Return (x, y) of the center of cell containing provided text 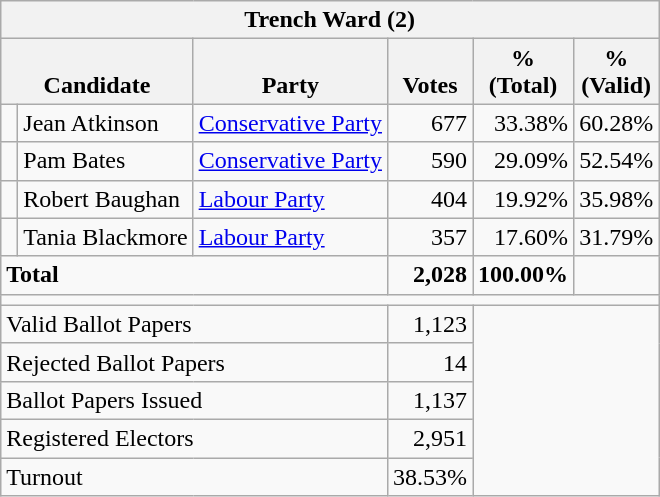
677 (430, 123)
Valid Ballot Papers (194, 324)
31.79% (616, 237)
2,951 (430, 438)
35.98% (616, 199)
Pam Bates (106, 161)
33.38% (524, 123)
2,028 (430, 275)
Votes (430, 72)
38.53% (430, 477)
17.60% (524, 237)
14 (430, 362)
Party (290, 72)
60.28% (616, 123)
1,123 (430, 324)
19.92% (524, 199)
357 (430, 237)
Trench Ward (2) (330, 20)
100.00% (524, 275)
52.54% (616, 161)
Robert Baughan (106, 199)
Turnout (194, 477)
Candidate (97, 72)
Total (194, 275)
404 (430, 199)
%(Total) (524, 72)
Rejected Ballot Papers (194, 362)
Ballot Papers Issued (194, 400)
%(Valid) (616, 72)
Registered Electors (194, 438)
Tania Blackmore (106, 237)
Jean Atkinson (106, 123)
29.09% (524, 161)
590 (430, 161)
1,137 (430, 400)
